Capture the cell that displays the provided text and extract its (x, y) central coordinate. 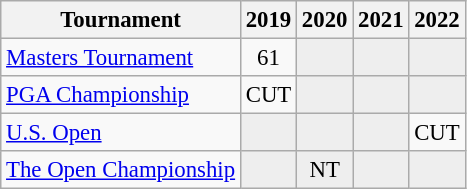
Masters Tournament (121, 58)
Tournament (121, 20)
PGA Championship (121, 95)
2020 (325, 20)
61 (268, 58)
NT (325, 170)
U.S. Open (121, 133)
2021 (381, 20)
The Open Championship (121, 170)
2019 (268, 20)
2022 (437, 20)
